Locate the cell with the specified text and output its [x, y] center coordinate. 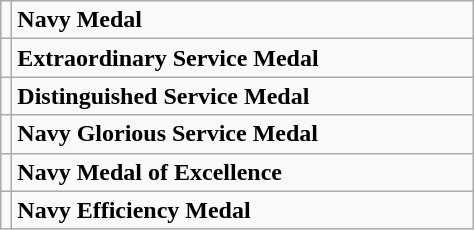
Navy Medal of Excellence [242, 172]
Extraordinary Service Medal [242, 58]
Navy Medal [242, 20]
Navy Glorious Service Medal [242, 134]
Distinguished Service Medal [242, 96]
Navy Efficiency Medal [242, 210]
